Capture the cell that displays the provided text and extract its [X, Y] central coordinate. 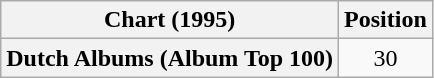
30 [386, 58]
Dutch Albums (Album Top 100) [170, 58]
Chart (1995) [170, 20]
Position [386, 20]
